Find where the given text appears and provide that cell's center as (X, Y) coordinate. 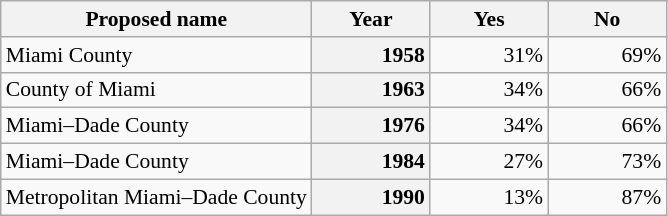
73% (607, 162)
87% (607, 197)
Yes (489, 19)
No (607, 19)
31% (489, 55)
69% (607, 55)
13% (489, 197)
Miami County (156, 55)
1976 (371, 126)
1963 (371, 90)
1958 (371, 55)
1984 (371, 162)
1990 (371, 197)
27% (489, 162)
Year (371, 19)
County of Miami (156, 90)
Metropolitan Miami–Dade County (156, 197)
Proposed name (156, 19)
